Identify which cell holds the provided text, then report its (x, y) central coordinate. 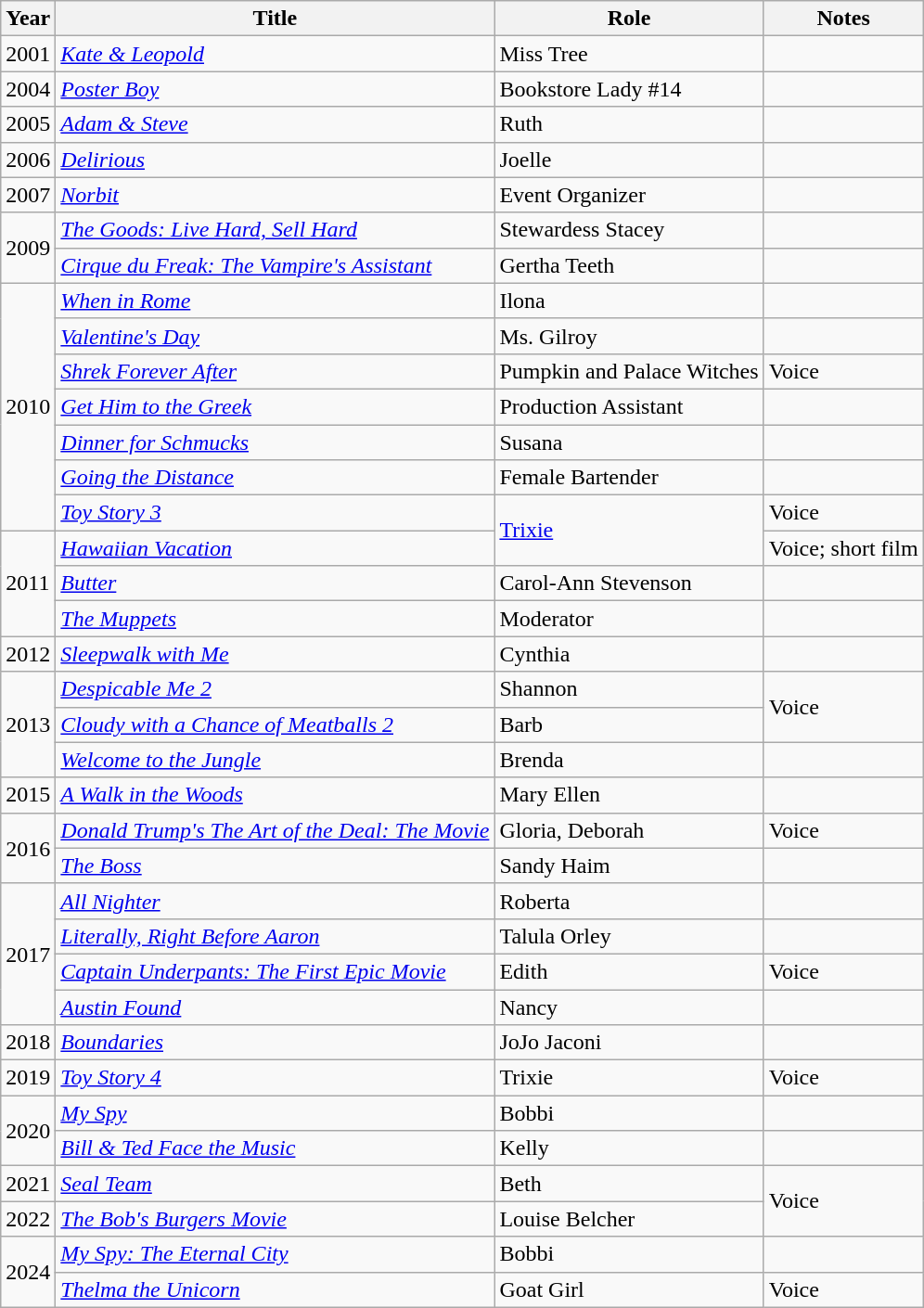
Louise Belcher (629, 1219)
Welcome to the Jungle (275, 760)
Shrek Forever After (275, 371)
Cloudy with a Chance of Meatballs 2 (275, 725)
2021 (28, 1184)
Shannon (629, 689)
A Walk in the Woods (275, 795)
2015 (28, 795)
Dinner for Schmucks (275, 442)
2022 (28, 1219)
Talula Orley (629, 936)
All Nighter (275, 901)
2004 (28, 89)
Despicable Me 2 (275, 689)
Donald Trump's The Art of the Deal: The Movie (275, 830)
Susana (629, 442)
Moderator (629, 619)
Seal Team (275, 1184)
Carol-Ann Stevenson (629, 583)
Delirious (275, 160)
The Bob's Burgers Movie (275, 1219)
Hawaiian Vacation (275, 548)
Gloria, Deborah (629, 830)
Brenda (629, 760)
Bill & Ted Face the Music (275, 1148)
Sandy Haim (629, 866)
2020 (28, 1131)
JoJo Jaconi (629, 1043)
Joelle (629, 160)
2019 (28, 1078)
Going the Distance (275, 478)
Literally, Right Before Aaron (275, 936)
Toy Story 4 (275, 1078)
My Spy: The Eternal City (275, 1254)
Butter (275, 583)
Roberta (629, 901)
Valentine's Day (275, 336)
2006 (28, 160)
Sleepwalk with Me (275, 654)
The Muppets (275, 619)
Thelma the Unicorn (275, 1289)
Title (275, 19)
Poster Boy (275, 89)
Voice; short film (843, 548)
2018 (28, 1043)
2001 (28, 54)
2013 (28, 725)
Norbit (275, 195)
The Boss (275, 866)
Goat Girl (629, 1289)
Year (28, 19)
Ms. Gilroy (629, 336)
Austin Found (275, 1007)
Role (629, 19)
Stewardess Stacey (629, 230)
Notes (843, 19)
2024 (28, 1272)
Barb (629, 725)
Mary Ellen (629, 795)
Miss Tree (629, 54)
Female Bartender (629, 478)
Edith (629, 971)
2009 (28, 248)
Nancy (629, 1007)
Kate & Leopold (275, 54)
Boundaries (275, 1043)
2017 (28, 954)
2007 (28, 195)
Cynthia (629, 654)
My Spy (275, 1113)
Beth (629, 1184)
Bookstore Lady #14 (629, 89)
The Goods: Live Hard, Sell Hard (275, 230)
When in Rome (275, 301)
2012 (28, 654)
Ruth (629, 124)
2010 (28, 406)
Captain Underpants: The First Epic Movie (275, 971)
Pumpkin and Palace Witches (629, 371)
2005 (28, 124)
Cirque du Freak: The Vampire's Assistant (275, 265)
Production Assistant (629, 406)
Adam & Steve (275, 124)
Gertha Teeth (629, 265)
Event Organizer (629, 195)
Kelly (629, 1148)
Ilona (629, 301)
Toy Story 3 (275, 513)
2016 (28, 848)
Get Him to the Greek (275, 406)
2011 (28, 583)
